Detect which cell encompasses the target text, then output its [x, y] center coordinate. 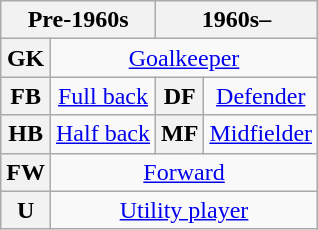
Midfielder [261, 134]
GK [26, 58]
FB [26, 96]
Goalkeeper [184, 58]
Utility player [184, 210]
HB [26, 134]
MF [180, 134]
Half back [102, 134]
1960s– [237, 20]
DF [180, 96]
Forward [184, 172]
Defender [261, 96]
Full back [102, 96]
U [26, 210]
Pre-1960s [78, 20]
FW [26, 172]
